Scan for the cell matching the given text and deliver its (X, Y) coordinate at center. 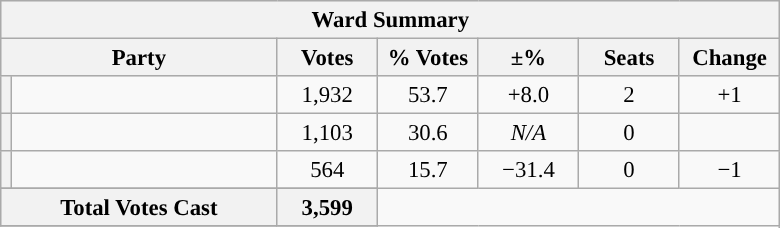
+8.0 (528, 95)
15.7 (428, 170)
1,932 (328, 95)
−1 (730, 170)
±% (528, 58)
53.7 (428, 95)
Votes (328, 58)
564 (328, 170)
Ward Summary (390, 20)
Total Votes Cast (139, 208)
3,599 (328, 208)
Seats (630, 58)
+1 (730, 95)
−31.4 (528, 170)
1,103 (328, 133)
Change (730, 58)
Party (139, 58)
2 (630, 95)
% Votes (428, 58)
N/A (528, 133)
30.6 (428, 133)
